Detect which cell encompasses the target text, then output its [x, y] center coordinate. 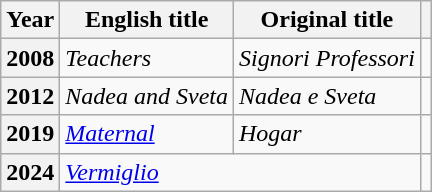
Signori Professori [328, 58]
Teachers [147, 58]
English title [147, 20]
2012 [30, 96]
Nadea and Sveta [147, 96]
2024 [30, 172]
Year [30, 20]
Vermiglio [240, 172]
Hogar [328, 134]
Nadea e Sveta [328, 96]
Maternal [147, 134]
2019 [30, 134]
Original title [328, 20]
2008 [30, 58]
